Provide the [x, y] coordinate of the cell's center where the given text is located.  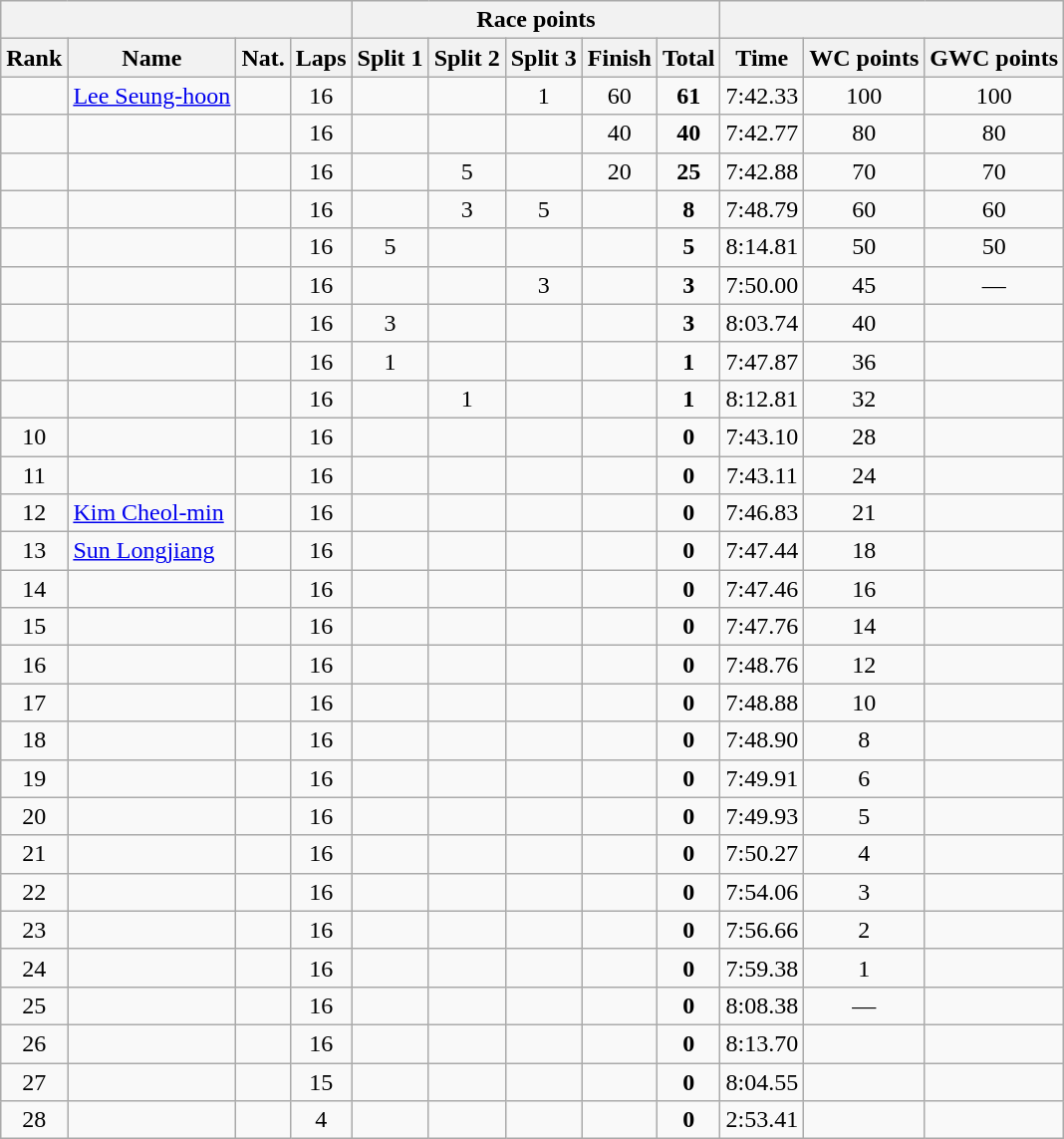
WC points [865, 58]
45 [865, 285]
Finish [620, 58]
GWC points [994, 58]
Laps [321, 58]
7:50.27 [762, 854]
7:42.33 [762, 96]
7:56.66 [762, 930]
7:43.10 [762, 436]
8:04.55 [762, 1081]
2:53.41 [762, 1120]
8:08.38 [762, 1005]
7:50.00 [762, 285]
32 [865, 399]
7:46.83 [762, 513]
7:47.46 [762, 589]
7:48.76 [762, 665]
Nat. [263, 58]
7:59.38 [762, 968]
Rank [34, 58]
7:54.06 [762, 892]
8:14.81 [762, 247]
Name [151, 58]
61 [688, 96]
8:03.74 [762, 323]
19 [34, 778]
7:48.90 [762, 740]
Sun Longjiang [151, 551]
Lee Seung-hoon [151, 96]
Split 1 [391, 58]
13 [34, 551]
7:49.93 [762, 816]
7:42.88 [762, 171]
26 [34, 1043]
Split 2 [466, 58]
7:48.88 [762, 703]
6 [865, 778]
Time [762, 58]
7:48.79 [762, 209]
8:12.81 [762, 399]
36 [865, 361]
7:47.76 [762, 627]
11 [34, 475]
2 [865, 930]
7:47.87 [762, 361]
27 [34, 1081]
22 [34, 892]
7:47.44 [762, 551]
Split 3 [544, 58]
7:42.77 [762, 134]
Kim Cheol-min [151, 513]
17 [34, 703]
7:43.11 [762, 475]
8:13.70 [762, 1043]
23 [34, 930]
Race points [536, 20]
7:49.91 [762, 778]
Total [688, 58]
